Provide the [x, y] coordinate of the cell's center where the given text is located.  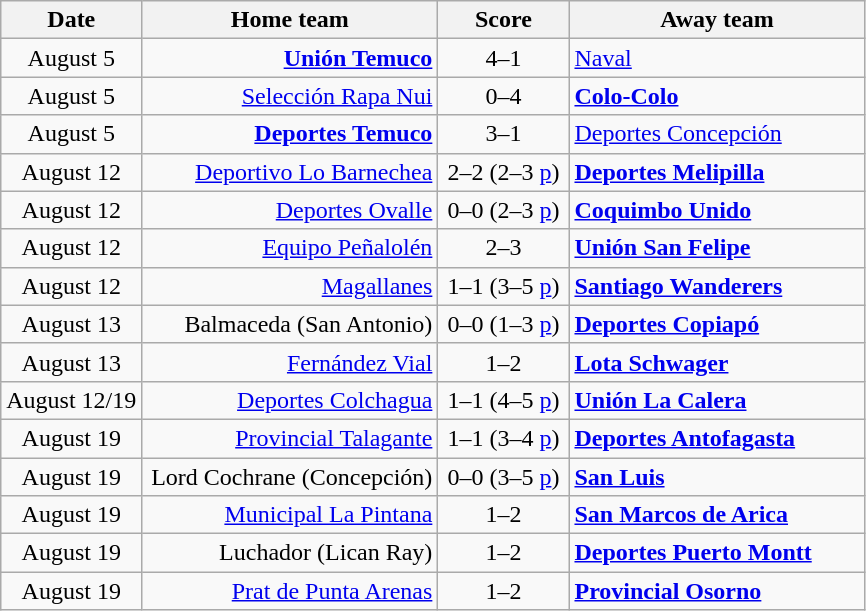
Date [72, 20]
4–1 [504, 58]
Provincial Talagante [290, 438]
Deportes Concepción [717, 134]
Colo-Colo [717, 96]
Deportes Colchagua [290, 400]
3–1 [504, 134]
Deportes Ovalle [290, 210]
Deportes Temuco [290, 134]
Unión La Calera [717, 400]
Deportes Copiapó [717, 324]
Unión San Felipe [717, 248]
0–0 (3–5 p) [504, 477]
1–1 (4–5 p) [504, 400]
Deportivo Lo Barnechea [290, 172]
Home team [290, 20]
Deportes Melipilla [717, 172]
Fernández Vial [290, 362]
2–2 (2–3 p) [504, 172]
Away team [717, 20]
San Luis [717, 477]
0–4 [504, 96]
Coquimbo Unido [717, 210]
Equipo Peñalolén [290, 248]
Magallanes [290, 286]
Luchador (Lican Ray) [290, 553]
Provincial Osorno [717, 591]
0–0 (2–3 p) [504, 210]
Deportes Puerto Montt [717, 553]
Unión Temuco [290, 58]
Lord Cochrane (Concepción) [290, 477]
Naval [717, 58]
0–0 (1–3 p) [504, 324]
Santiago Wanderers [717, 286]
2–3 [504, 248]
Municipal La Pintana [290, 515]
1–1 (3–4 p) [504, 438]
Lota Schwager [717, 362]
Balmaceda (San Antonio) [290, 324]
Score [504, 20]
Deportes Antofagasta [717, 438]
1–1 (3–5 p) [504, 286]
August 12/19 [72, 400]
Selección Rapa Nui [290, 96]
Prat de Punta Arenas [290, 591]
San Marcos de Arica [717, 515]
